Determine the [X, Y] coordinate at the center of the cell enclosing the given text.  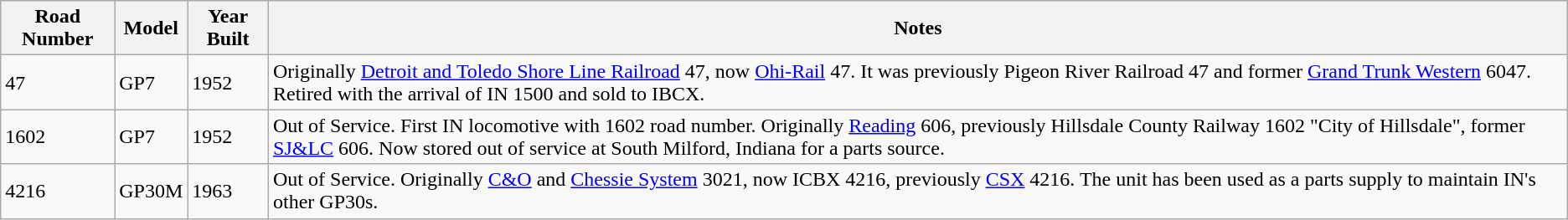
Notes [918, 28]
47 [58, 82]
1963 [228, 191]
Year Built [228, 28]
Model [151, 28]
4216 [58, 191]
Road Number [58, 28]
1602 [58, 137]
GP30M [151, 191]
